Identify which cell holds the provided text, then report its [x, y] central coordinate. 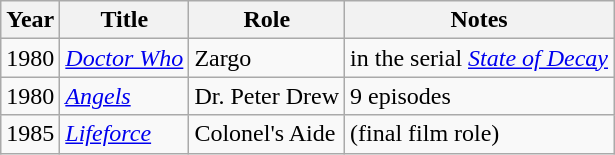
Notes [480, 20]
Colonel's Aide [267, 134]
Lifeforce [124, 134]
Angels [124, 96]
Year [30, 20]
Zargo [267, 58]
(final film role) [480, 134]
9 episodes [480, 96]
Doctor Who [124, 58]
in the serial State of Decay [480, 58]
1985 [30, 134]
Role [267, 20]
Title [124, 20]
Dr. Peter Drew [267, 96]
